Search for the cell housing the specified text and yield its [x, y] center coordinate. 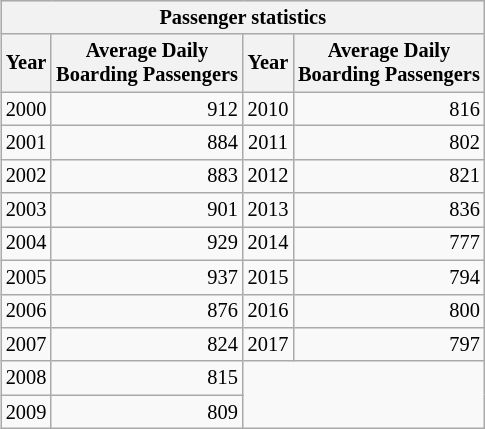
802 [388, 142]
2008 [26, 378]
797 [388, 344]
2002 [26, 176]
836 [388, 210]
777 [388, 243]
2015 [268, 277]
815 [146, 378]
901 [146, 210]
2016 [268, 311]
929 [146, 243]
2013 [268, 210]
794 [388, 277]
2014 [268, 243]
2017 [268, 344]
2006 [26, 311]
824 [146, 344]
884 [146, 142]
876 [146, 311]
2000 [26, 109]
800 [388, 311]
Passenger statistics [243, 17]
2011 [268, 142]
2012 [268, 176]
937 [146, 277]
2001 [26, 142]
2007 [26, 344]
883 [146, 176]
816 [388, 109]
2009 [26, 412]
2003 [26, 210]
2004 [26, 243]
2005 [26, 277]
809 [146, 412]
821 [388, 176]
912 [146, 109]
2010 [268, 109]
